Capture the cell that displays the provided text and extract its [X, Y] central coordinate. 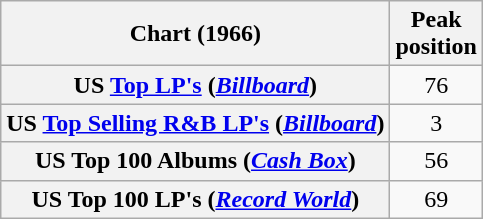
56 [436, 161]
69 [436, 199]
US Top 100 LP's (Record World) [196, 199]
US Top 100 Albums (Cash Box) [196, 161]
US Top LP's (Billboard) [196, 85]
76 [436, 85]
Chart (1966) [196, 34]
Peakposition [436, 34]
3 [436, 123]
US Top Selling R&B LP's (Billboard) [196, 123]
